From the cell containing the given text, extract its center point as [X, Y] coordinate. 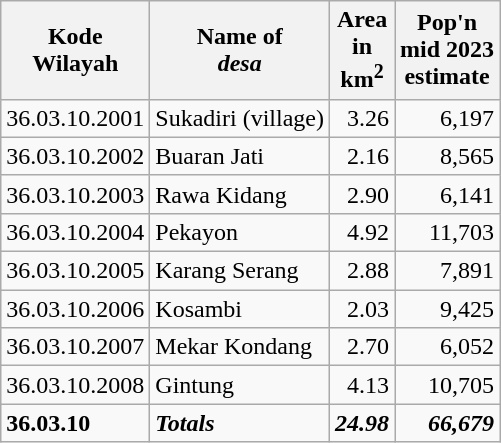
4.92 [362, 232]
36.03.10.2002 [76, 156]
36.03.10.2008 [76, 385]
Pop'nmid 2023estimate [448, 50]
10,705 [448, 385]
Name of desa [240, 50]
Kosambi [240, 309]
24.98 [362, 423]
2.03 [362, 309]
2.90 [362, 194]
2.88 [362, 271]
9,425 [448, 309]
Rawa Kidang [240, 194]
2.16 [362, 156]
36.03.10.2007 [76, 347]
36.03.10.2003 [76, 194]
7,891 [448, 271]
3.26 [362, 118]
Buaran Jati [240, 156]
Karang Serang [240, 271]
36.03.10.2004 [76, 232]
36.03.10.2006 [76, 309]
36.03.10 [76, 423]
36.03.10.2001 [76, 118]
Area in km2 [362, 50]
66,679 [448, 423]
11,703 [448, 232]
Mekar Kondang [240, 347]
6,141 [448, 194]
4.13 [362, 385]
Gintung [240, 385]
36.03.10.2005 [76, 271]
6,052 [448, 347]
Sukadiri (village) [240, 118]
Pekayon [240, 232]
6,197 [448, 118]
Totals [240, 423]
Kode Wilayah [76, 50]
2.70 [362, 347]
8,565 [448, 156]
